Identify which cell holds the provided text, then report its (x, y) central coordinate. 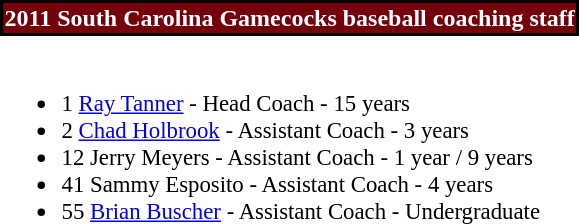
2011 South Carolina Gamecocks baseball coaching staff (290, 18)
